Capture the cell that displays the provided text and extract its (X, Y) central coordinate. 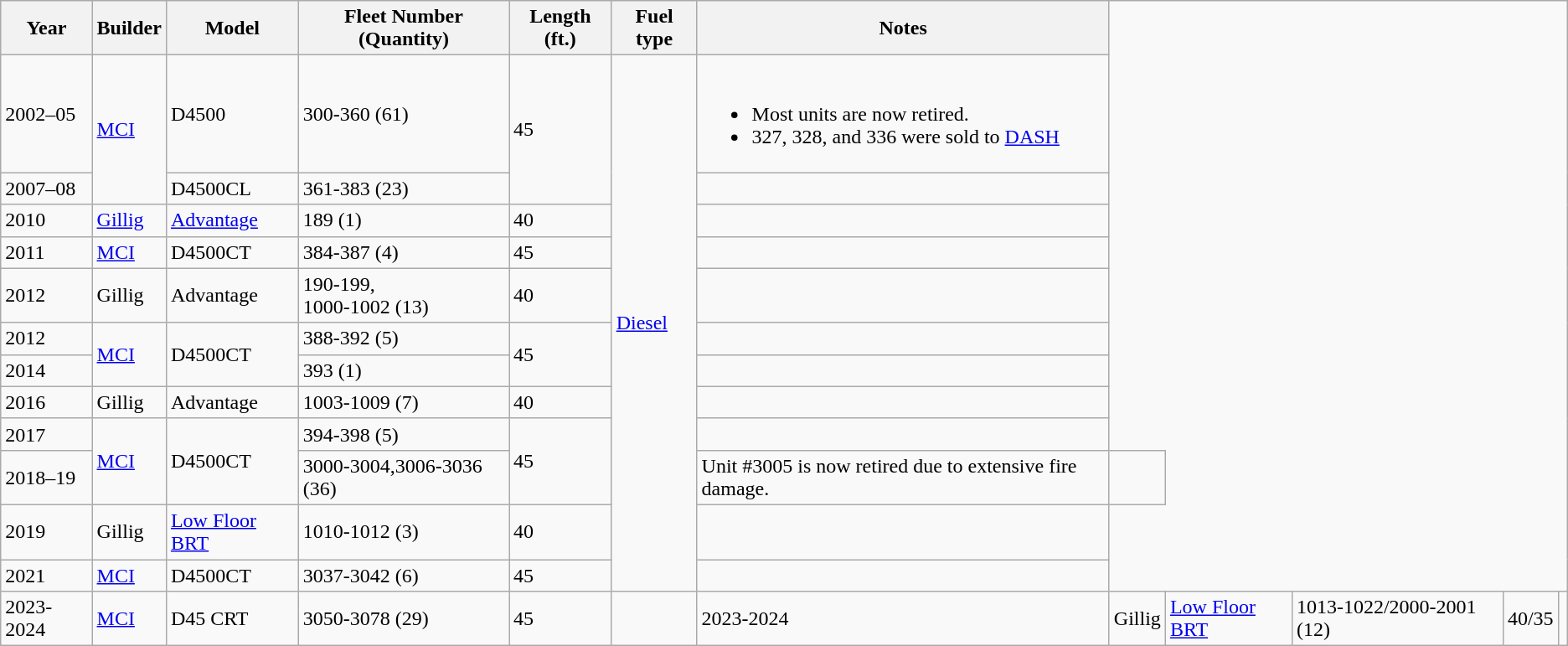
189 (1) (404, 220)
3050-3078 (29) (404, 618)
Length (ft.) (561, 28)
Model (232, 28)
Fleet Number(Quantity) (404, 28)
2007–08 (47, 189)
394-398 (5) (404, 434)
Most units are now retired.327, 328, and 336 were sold to DASH (903, 114)
Diesel (654, 323)
Notes (903, 28)
2019 (47, 531)
1010-1012 (3) (404, 531)
2002–05 (47, 114)
D4500 (232, 114)
300-360 (61) (404, 114)
D4500CL (232, 189)
Unit #3005 is now retired due to extensive fire damage. (903, 478)
1013-1022/2000-2001 (12) (1397, 618)
Fuel type (654, 28)
D45 CRT (232, 618)
393 (1) (404, 370)
2021 (47, 576)
3000-3004,3006-3036 (36) (404, 478)
384-387 (4) (404, 252)
388-392 (5) (404, 339)
2017 (47, 434)
2010 (47, 220)
2011 (47, 252)
2016 (47, 402)
Builder (129, 28)
40/35 (1530, 618)
3037-3042 (6) (404, 576)
1003-1009 (7) (404, 402)
Year (47, 28)
361-383 (23) (404, 189)
2014 (47, 370)
190-199, 1000-1002 (13) (404, 295)
2018–19 (47, 478)
